Find where the given text appears and provide that cell's center as (X, Y) coordinate. 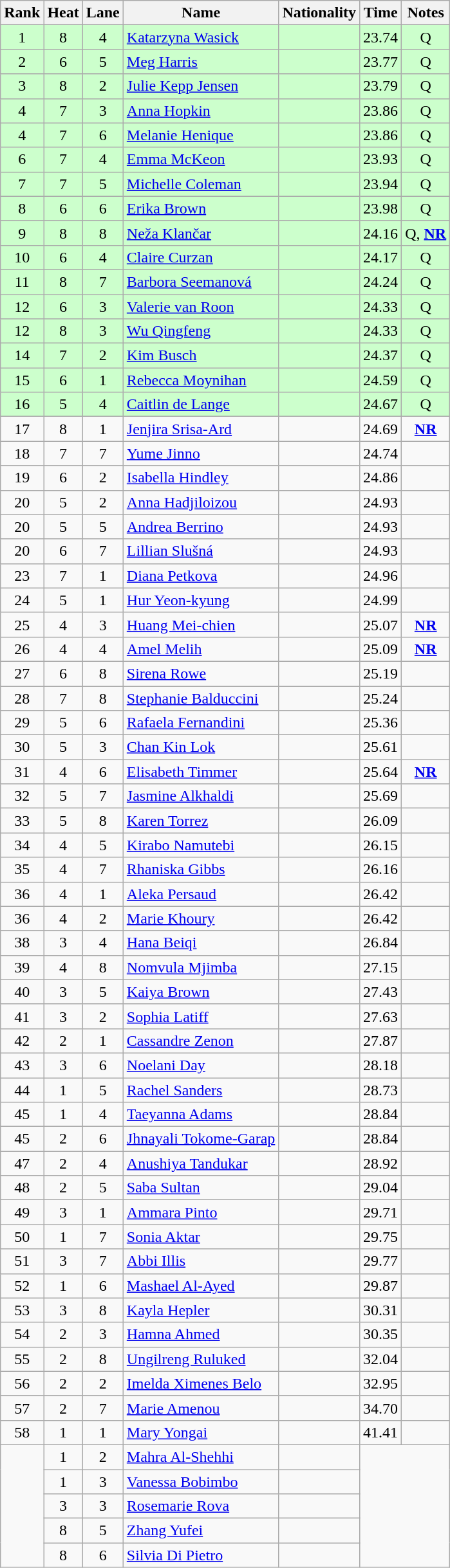
Hamna Ahmed (201, 1335)
Chan Kin Lok (201, 747)
Sophia Latiff (201, 1016)
29.04 (381, 1188)
43 (22, 1065)
31 (22, 772)
23.77 (381, 62)
25.09 (381, 649)
23.74 (381, 37)
25.07 (381, 624)
Diana Petkova (201, 576)
Q, NR (426, 233)
25.24 (381, 698)
42 (22, 1041)
Hana Beiqi (201, 943)
25.64 (381, 772)
Kirabo Namutebi (201, 845)
Anna Hopkin (201, 111)
17 (22, 429)
Lane (103, 13)
10 (22, 257)
28.92 (381, 1163)
52 (22, 1286)
Kim Busch (201, 356)
Melanie Henique (201, 135)
Zhang Yufei (201, 1531)
Rachel Sanders (201, 1090)
Saba Sultan (201, 1188)
Hur Yeon-kyung (201, 600)
32 (22, 796)
47 (22, 1163)
23.94 (381, 184)
30.35 (381, 1335)
35 (22, 870)
Jhnayali Tokome-Garap (201, 1139)
Andrea Berrino (201, 527)
Silvia Di Pietro (201, 1555)
23.93 (381, 160)
57 (22, 1408)
29.75 (381, 1237)
Rosemarie Rova (201, 1506)
27.63 (381, 1016)
24.74 (381, 453)
Anna Hadjiloizou (201, 502)
Neža Klančar (201, 233)
Ammara Pinto (201, 1212)
Anushiya Tandukar (201, 1163)
29.87 (381, 1286)
27 (22, 673)
Jenjira Srisa-Ard (201, 429)
Katarzyna Wasick (201, 37)
14 (22, 356)
25.69 (381, 796)
Jasmine Alkhaldi (201, 796)
Imelda Ximenes Belo (201, 1383)
Stephanie Balduccini (201, 698)
Aleka Persaud (201, 894)
Huang Mei-chien (201, 624)
34.70 (381, 1408)
24.69 (381, 429)
Meg Harris (201, 62)
28.73 (381, 1090)
26.16 (381, 870)
24.99 (381, 600)
Noelani Day (201, 1065)
24.59 (381, 380)
Cassandre Zenon (201, 1041)
39 (22, 967)
33 (22, 821)
58 (22, 1432)
27.87 (381, 1041)
Abbi Illis (201, 1261)
Isabella Hindley (201, 478)
Emma McKeon (201, 160)
9 (22, 233)
Taeyanna Adams (201, 1115)
51 (22, 1261)
24 (22, 600)
25.19 (381, 673)
Mahra Al-Shehhi (201, 1457)
24.86 (381, 478)
Karen Torrez (201, 821)
24.37 (381, 356)
Marie Khoury (201, 918)
54 (22, 1335)
Kaiya Brown (201, 992)
41.41 (381, 1432)
16 (22, 405)
23.79 (381, 86)
23 (22, 576)
55 (22, 1359)
Sirena Rowe (201, 673)
26.15 (381, 845)
Rafaela Fernandini (201, 723)
48 (22, 1188)
Ungilreng Ruluked (201, 1359)
41 (22, 1016)
11 (22, 282)
Marie Amenou (201, 1408)
19 (22, 478)
Time (381, 13)
Heat (63, 13)
25 (22, 624)
26.09 (381, 821)
Rebecca Moynihan (201, 380)
27.43 (381, 992)
25.61 (381, 747)
29.71 (381, 1212)
Valerie van Roon (201, 307)
34 (22, 845)
18 (22, 453)
29 (22, 723)
Nationality (319, 13)
Kayla Hepler (201, 1310)
Rank (22, 13)
Elisabeth Timmer (201, 772)
53 (22, 1310)
24.67 (381, 405)
30.31 (381, 1310)
15 (22, 380)
Amel Melih (201, 649)
Caitlin de Lange (201, 405)
24.17 (381, 257)
29.77 (381, 1261)
Yume Jinno (201, 453)
Barbora Seemanová (201, 282)
49 (22, 1212)
23.98 (381, 208)
56 (22, 1383)
24.16 (381, 233)
32.04 (381, 1359)
Name (201, 13)
Erika Brown (201, 208)
30 (22, 747)
Rhaniska Gibbs (201, 870)
50 (22, 1237)
28 (22, 698)
Mary Yongai (201, 1432)
Wu Qingfeng (201, 331)
24.96 (381, 576)
Michelle Coleman (201, 184)
25.36 (381, 723)
26.84 (381, 943)
27.15 (381, 967)
32.95 (381, 1383)
38 (22, 943)
24.24 (381, 282)
Notes (426, 13)
40 (22, 992)
28.18 (381, 1065)
Nomvula Mjimba (201, 967)
Mashael Al-Ayed (201, 1286)
Vanessa Bobimbo (201, 1481)
Julie Kepp Jensen (201, 86)
Claire Curzan (201, 257)
Lillian Slušná (201, 551)
44 (22, 1090)
26 (22, 649)
Sonia Aktar (201, 1237)
